Capture the cell that displays the provided text and extract its (X, Y) central coordinate. 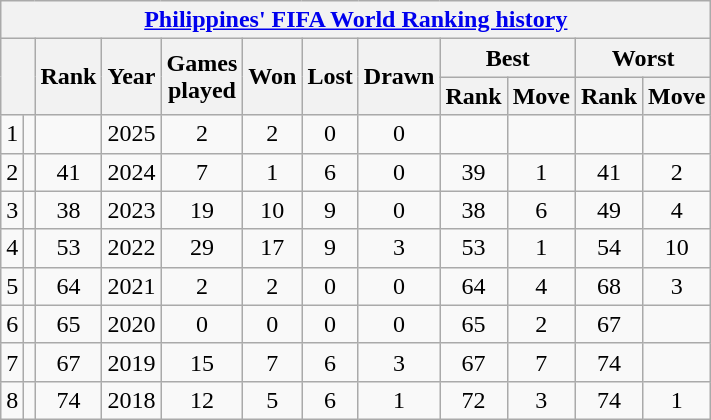
15 (202, 362)
2025 (132, 134)
Best (508, 58)
49 (608, 210)
Lost (330, 77)
Year (132, 77)
2024 (132, 172)
Drawn (399, 77)
19 (202, 210)
2022 (132, 248)
Won (272, 77)
8 (12, 400)
2020 (132, 324)
68 (608, 286)
29 (202, 248)
17 (272, 248)
2018 (132, 400)
39 (474, 172)
2023 (132, 210)
Worst (642, 58)
2019 (132, 362)
12 (202, 400)
Gamesplayed (202, 77)
72 (474, 400)
Philippines' FIFA World Ranking history (356, 20)
54 (608, 248)
2021 (132, 286)
